Provide the (X, Y) coordinate of the cell's center where the given text is located.  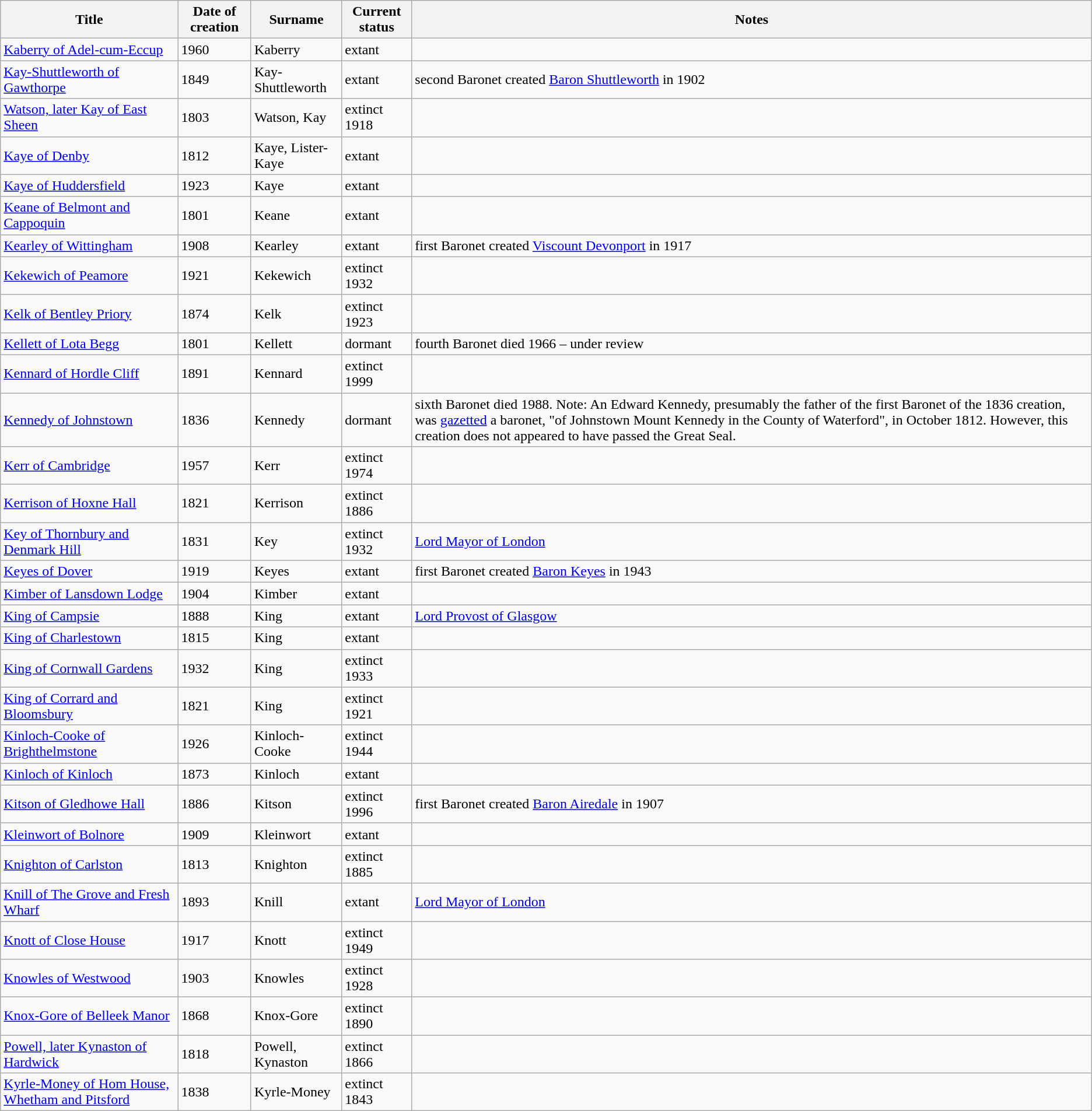
Watson, Kay (296, 118)
extinct 1886 (377, 504)
Powell, Kynaston (296, 1054)
King of Campsie (89, 616)
Kekewich of Peamore (89, 275)
Kinloch-Cooke of Brighthelmstone (89, 744)
Watson, later Kay of East Sheen (89, 118)
King of Charlestown (89, 638)
Kerr (296, 465)
Kimber (296, 594)
Kaye of Huddersfield (89, 185)
extinct 1923 (377, 314)
Kennard of Hordle Cliff (89, 373)
Current status (377, 20)
Kerrison (296, 504)
1813 (215, 864)
Title (89, 20)
Knott of Close House (89, 940)
1849 (215, 79)
1904 (215, 594)
Kekewich (296, 275)
Date of creation (215, 20)
1909 (215, 834)
Surname (296, 20)
Kennedy of Johnstown (89, 420)
1893 (215, 902)
1812 (215, 155)
1838 (215, 1092)
1919 (215, 572)
Kitson of Gledhowe Hall (89, 804)
Kay-Shuttleworth (296, 79)
Kitson (296, 804)
Key (296, 541)
Keane (296, 216)
second Baronet created Baron Shuttleworth in 1902 (751, 79)
1868 (215, 1016)
1957 (215, 465)
Kleinwort of Bolnore (89, 834)
Kaberry (296, 50)
Kinloch-Cooke (296, 744)
first Baronet created Viscount Devonport in 1917 (751, 246)
extinct 1928 (377, 979)
extinct 1890 (377, 1016)
Keyes (296, 572)
extinct 1996 (377, 804)
Kennard (296, 373)
fourth Baronet died 1966 – under review (751, 344)
Keane of Belmont and Cappoquin (89, 216)
extinct 1921 (377, 706)
1932 (215, 668)
Kinloch of Kinloch (89, 774)
Knott (296, 940)
Kearley (296, 246)
extinct 1944 (377, 744)
Kimber of Lansdown Lodge (89, 594)
Notes (751, 20)
1874 (215, 314)
Kaye (296, 185)
Kelk of Bentley Priory (89, 314)
King of Cornwall Gardens (89, 668)
extinct 1974 (377, 465)
1803 (215, 118)
Powell, later Kynaston of Hardwick (89, 1054)
Kerrison of Hoxne Hall (89, 504)
1960 (215, 50)
Knowles (296, 979)
Kennedy (296, 420)
Knill of The Grove and Fresh Wharf (89, 902)
1818 (215, 1054)
Kaye, Lister-Kaye (296, 155)
Kerr of Cambridge (89, 465)
1873 (215, 774)
Kleinwort (296, 834)
first Baronet created Baron Airedale in 1907 (751, 804)
Kellett (296, 344)
1917 (215, 940)
1888 (215, 616)
extinct 1949 (377, 940)
King of Corrard and Bloomsbury (89, 706)
extinct 1843 (377, 1092)
1926 (215, 744)
Knox-Gore of Belleek Manor (89, 1016)
1903 (215, 979)
Knox-Gore (296, 1016)
extinct 1885 (377, 864)
first Baronet created Baron Keyes in 1943 (751, 572)
Kinloch (296, 774)
Knill (296, 902)
Kaye of Denby (89, 155)
Kaberry of Adel-cum-Eccup (89, 50)
Keyes of Dover (89, 572)
Kearley of Wittingham (89, 246)
extinct 1933 (377, 668)
Kyrle-Money of Hom House, Whetham and Pitsford (89, 1092)
1886 (215, 804)
extinct 1999 (377, 373)
Kyrle-Money (296, 1092)
Knowles of Westwood (89, 979)
Knighton (296, 864)
Key of Thornbury and Denmark Hill (89, 541)
1831 (215, 541)
Kelk (296, 314)
Lord Provost of Glasgow (751, 616)
extinct 1866 (377, 1054)
1908 (215, 246)
extinct 1918 (377, 118)
Kellett of Lota Begg (89, 344)
1923 (215, 185)
Kay-Shuttleworth of Gawthorpe (89, 79)
1815 (215, 638)
1921 (215, 275)
1836 (215, 420)
Knighton of Carlston (89, 864)
1891 (215, 373)
